Identify which cell holds the provided text, then report its [X, Y] central coordinate. 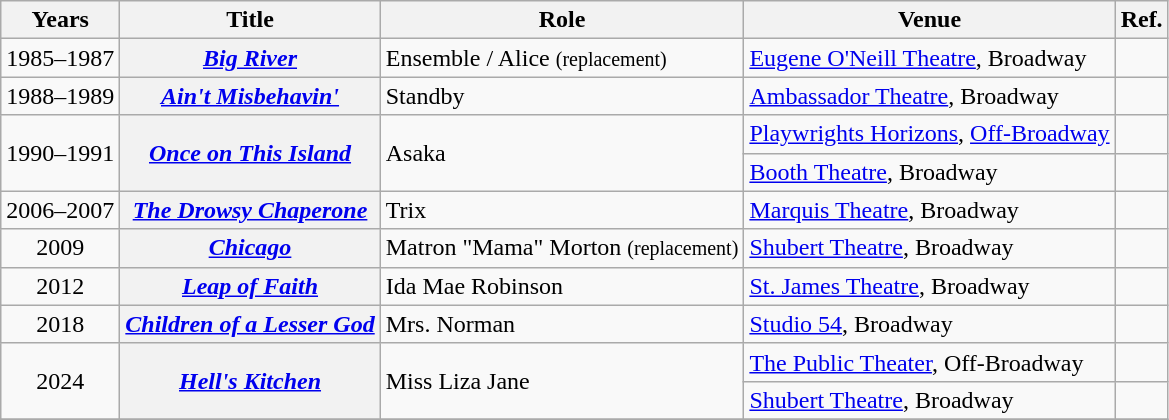
Venue [930, 20]
Asaka [562, 153]
Role [562, 20]
2009 [60, 248]
Title [250, 20]
Mrs. Norman [562, 324]
2018 [60, 324]
Trix [562, 210]
2006–2007 [60, 210]
The Public Theater, Off-Broadway [930, 362]
Standby [562, 96]
1990–1991 [60, 153]
Ida Mae Robinson [562, 286]
2024 [60, 381]
2012 [60, 286]
Miss Liza Jane [562, 381]
Children of a Lesser God [250, 324]
Eugene O'Neill Theatre, Broadway [930, 58]
Big River [250, 58]
Chicago [250, 248]
Studio 54, Broadway [930, 324]
Matron "Mama" Morton (replacement) [562, 248]
Ref. [1142, 20]
Ain't Misbehavin' [250, 96]
Booth Theatre, Broadway [930, 172]
Ensemble / Alice (replacement) [562, 58]
Leap of Faith [250, 286]
The Drowsy Chaperone [250, 210]
St. James Theatre, Broadway [930, 286]
Playwrights Horizons, Off-Broadway [930, 134]
Marquis Theatre, Broadway [930, 210]
1988–1989 [60, 96]
Years [60, 20]
Ambassador Theatre, Broadway [930, 96]
Once on This Island [250, 153]
Hell's Kitchen [250, 381]
1985–1987 [60, 58]
